Determine the [x, y] coordinate at the center of the cell enclosing the given text.  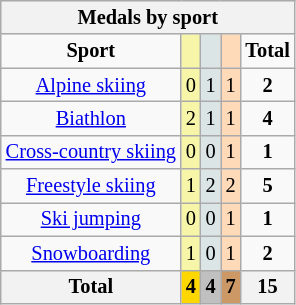
5 [267, 186]
Medals by sport [148, 17]
Alpine skiing [91, 85]
Snowboarding [91, 253]
Freestyle skiing [91, 186]
15 [267, 287]
Ski jumping [91, 219]
Biathlon [91, 118]
7 [231, 287]
Cross-country skiing [91, 152]
Sport [91, 51]
